Identify which cell holds the provided text, then report its [x, y] central coordinate. 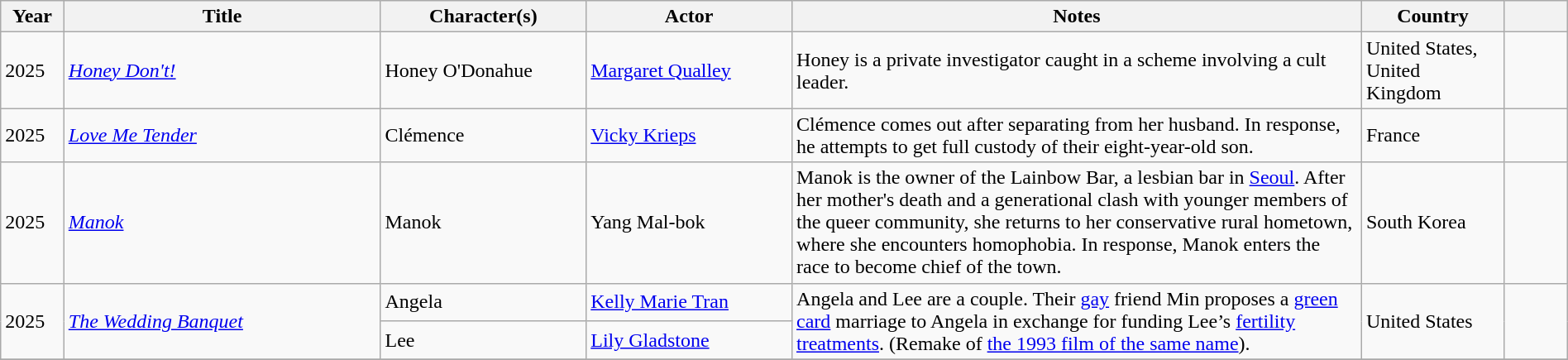
Love Me Tender [222, 136]
United States [1432, 321]
Title [222, 17]
South Korea [1432, 223]
Margaret Qualley [690, 70]
France [1432, 136]
Honey Don't! [222, 70]
Clémence [483, 136]
Clémence comes out after separating from her husband. In response, he attempts to get full custody of their eight-year-old son. [1077, 136]
Angela [483, 302]
Actor [690, 17]
Kelly Marie Tran [690, 302]
Honey is a private investigator caught in a scheme involving a cult leader. [1077, 70]
Vicky Krieps [690, 136]
Yang Mal-bok [690, 223]
Lee [483, 340]
Country [1432, 17]
The Wedding Banquet [222, 321]
Lily Gladstone [690, 340]
United States, United Kingdom [1432, 70]
Character(s) [483, 17]
Year [33, 17]
Notes [1077, 17]
Honey O'Donahue [483, 70]
